Identify which cell holds the provided text, then report its (X, Y) central coordinate. 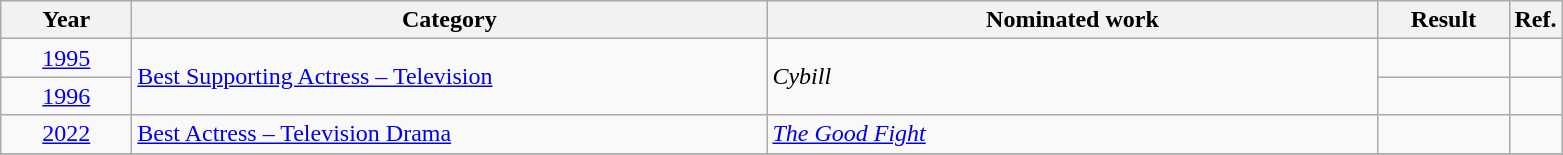
Year (66, 20)
1995 (66, 58)
Result (1444, 20)
Category (450, 20)
2022 (66, 134)
Best Actress – Television Drama (450, 134)
Ref. (1536, 20)
Best Supporting Actress – Television (450, 77)
Nominated work (1072, 20)
1996 (66, 96)
The Good Fight (1072, 134)
Cybill (1072, 77)
